For the text-containing cell, return its midpoint in [X, Y] coordinate format. 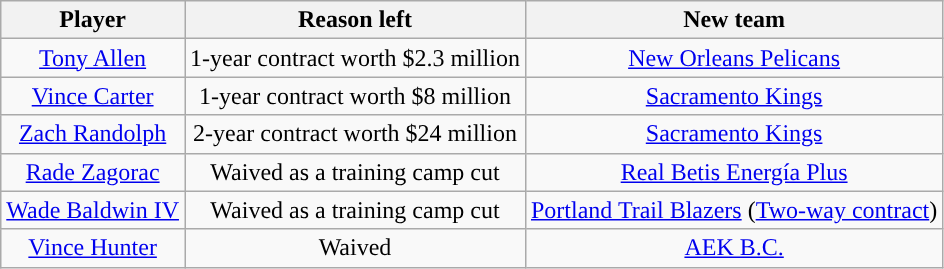
Rade Zagorac [93, 172]
Portland Trail Blazers (Two-way contract) [734, 210]
2-year contract worth $24 million [354, 134]
New team [734, 20]
New Orleans Pelicans [734, 58]
AEK B.C. [734, 248]
Zach Randolph [93, 134]
Waived [354, 248]
Player [93, 20]
Real Betis Energía Plus [734, 172]
Reason left [354, 20]
Vince Carter [93, 96]
Tony Allen [93, 58]
Vince Hunter [93, 248]
1-year contract worth $8 million [354, 96]
1-year contract worth $2.3 million [354, 58]
Wade Baldwin IV [93, 210]
